Scan for the cell matching the given text and deliver its [x, y] coordinate at center. 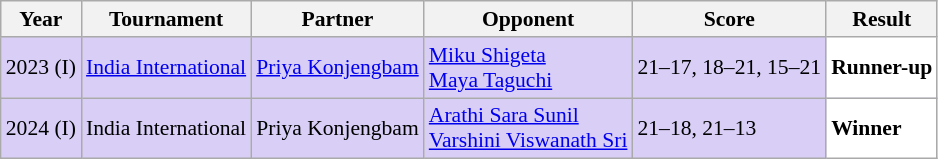
Tournament [166, 19]
2024 (I) [41, 128]
Score [729, 19]
21–18, 21–13 [729, 128]
2023 (I) [41, 68]
Winner [882, 128]
Miku Shigeta Maya Taguchi [528, 68]
Partner [338, 19]
Opponent [528, 19]
21–17, 18–21, 15–21 [729, 68]
Result [882, 19]
Year [41, 19]
Runner-up [882, 68]
Arathi Sara Sunil Varshini Viswanath Sri [528, 128]
